Pinpoint the cell where the given text exists, returning its [x, y] midpoint coordinate. 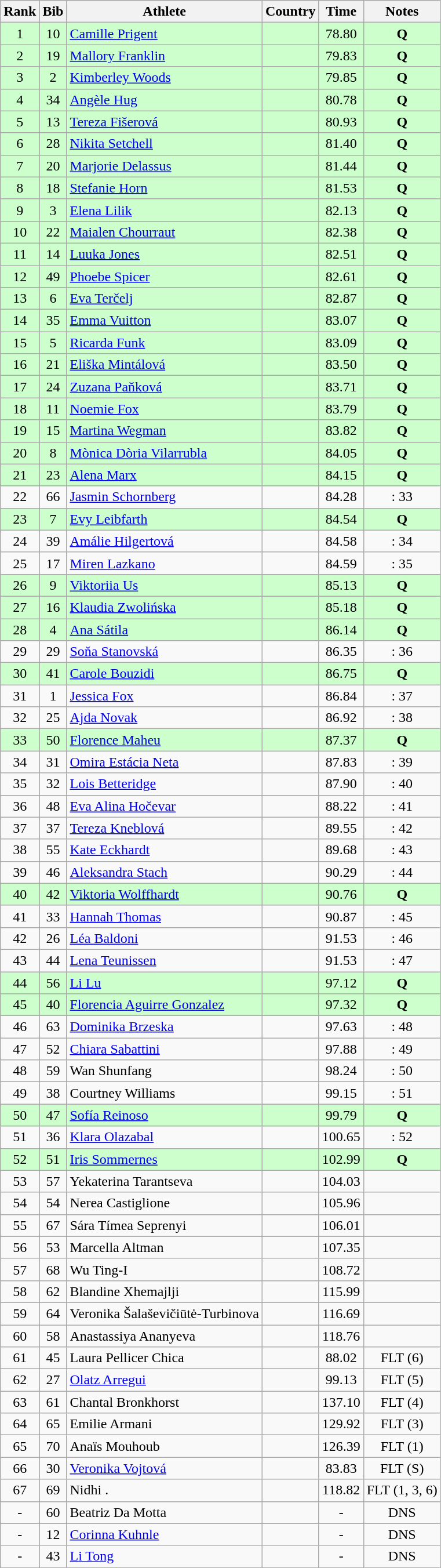
Chantal Bronkhorst [165, 1402]
97.12 [341, 983]
126.39 [341, 1446]
FLT (4) [402, 1402]
Luuka Jones [165, 254]
Wan Shunfang [165, 1071]
99.15 [341, 1093]
137.10 [341, 1402]
83.71 [341, 387]
: 50 [402, 1071]
FLT (6) [402, 1358]
Veronika Šalaševičiūtė-Turbinova [165, 1313]
86.75 [341, 674]
: 51 [402, 1093]
Ricarda Funk [165, 343]
Klaudia Zwolińska [165, 607]
83.83 [341, 1468]
80.93 [341, 122]
97.88 [341, 1049]
Camille Prigent [165, 34]
69 [53, 1490]
83.09 [341, 343]
FLT (5) [402, 1380]
84.15 [341, 475]
Evy Leibfarth [165, 519]
81.53 [341, 188]
78.80 [341, 34]
Li Lu [165, 983]
: 44 [402, 872]
82.51 [341, 254]
83.50 [341, 365]
Martina Wegman [165, 431]
Phoebe Spicer [165, 277]
Nidhi . [165, 1490]
107.35 [341, 1247]
: 48 [402, 1027]
: 41 [402, 806]
: 36 [402, 652]
84.28 [341, 497]
Sára Tímea Seprenyi [165, 1225]
Klara Olazabal [165, 1137]
115.99 [341, 1291]
Ajda Novak [165, 718]
Laura Pellicer Chica [165, 1358]
Olatz Arregui [165, 1380]
86.92 [341, 718]
88.02 [341, 1358]
Yekaterina Tarantseva [165, 1181]
: 52 [402, 1137]
Ana Sátila [165, 629]
Chiara Sabattini [165, 1049]
Viktoria Wolffhardt [165, 894]
Mònica Dòria Vilarrubla [165, 453]
Soňa Stanovská [165, 652]
89.68 [341, 850]
Marjorie Delassus [165, 166]
Notes [402, 12]
Florencia Aguirre Gonzalez [165, 1005]
Beatriz Da Motta [165, 1512]
81.40 [341, 144]
Courtney Williams [165, 1093]
Lena Teunissen [165, 960]
Time [341, 12]
129.92 [341, 1424]
Corinna Kuhnle [165, 1534]
86.35 [341, 652]
90.87 [341, 916]
Eliška Mintálová [165, 365]
: 38 [402, 718]
: 47 [402, 960]
84.58 [341, 541]
79.85 [341, 78]
84.54 [341, 519]
82.38 [341, 232]
Lois Betteridge [165, 784]
Zuzana Paňková [165, 387]
85.13 [341, 585]
Maialen Chourraut [165, 232]
Amálie Hilgertová [165, 541]
89.55 [341, 828]
83.07 [341, 321]
: 34 [402, 541]
Emma Vuitton [165, 321]
106.01 [341, 1225]
116.69 [341, 1313]
68 [53, 1269]
Sofía Reinoso [165, 1115]
Stefanie Horn [165, 188]
Blandine Xhemajlji [165, 1291]
Bib [53, 12]
Eva Terčelj [165, 299]
Mallory Franklin [165, 56]
87.37 [341, 740]
Dominika Brzeska [165, 1027]
Nerea Castiglione [165, 1203]
84.59 [341, 563]
Tereza Kneblová [165, 828]
105.96 [341, 1203]
83.82 [341, 431]
Anaïs Mouhoub [165, 1446]
Wu Ting-I [165, 1269]
FLT (S) [402, 1468]
82.87 [341, 299]
88.22 [341, 806]
118.82 [341, 1490]
Emilie Armani [165, 1424]
Veronika Vojtová [165, 1468]
97.32 [341, 1005]
Rank [20, 12]
Marcella Altman [165, 1247]
86.14 [341, 629]
: 35 [402, 563]
Florence Maheu [165, 740]
Anastassiya Ananyeva [165, 1335]
: 49 [402, 1049]
Elena Lilik [165, 210]
Noemie Fox [165, 409]
Hannah Thomas [165, 916]
Miren Lazkano [165, 563]
Kimberley Woods [165, 78]
87.83 [341, 762]
: 39 [402, 762]
104.03 [341, 1181]
: 46 [402, 938]
87.90 [341, 784]
Alena Marx [165, 475]
: 37 [402, 696]
86.84 [341, 696]
Aleksandra Stach [165, 872]
99.13 [341, 1380]
81.44 [341, 166]
90.29 [341, 872]
: 33 [402, 497]
Iris Sommernes [165, 1159]
82.13 [341, 210]
85.18 [341, 607]
Omira Estácia Neta [165, 762]
80.78 [341, 100]
Jessica Fox [165, 696]
Tereza Fišerová [165, 122]
FLT (1) [402, 1446]
90.76 [341, 894]
99.79 [341, 1115]
Jasmin Schornberg [165, 497]
Léa Baldoni [165, 938]
98.24 [341, 1071]
Kate Eckhardt [165, 850]
: 40 [402, 784]
FLT (1, 3, 6) [402, 1490]
83.79 [341, 409]
Country [290, 12]
FLT (3) [402, 1424]
Li Tong [165, 1556]
Eva Alina Hočevar [165, 806]
102.99 [341, 1159]
Viktoriia Us [165, 585]
100.65 [341, 1137]
97.63 [341, 1027]
: 43 [402, 850]
Angèle Hug [165, 100]
Athlete [165, 12]
Carole Bouzidi [165, 674]
Nikita Setchell [165, 144]
: 42 [402, 828]
84.05 [341, 453]
: 45 [402, 916]
82.61 [341, 277]
108.72 [341, 1269]
118.76 [341, 1335]
70 [53, 1446]
79.83 [341, 56]
